Identify which cell holds the provided text, then report its (x, y) central coordinate. 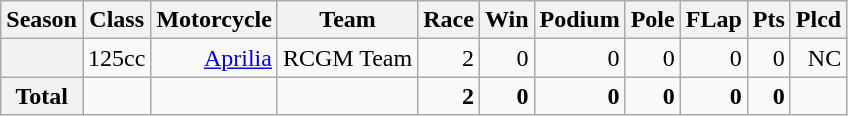
Class (116, 20)
Team (347, 20)
Race (449, 20)
NC (818, 58)
Aprilia (214, 58)
Total (42, 96)
RCGM Team (347, 58)
Motorcycle (214, 20)
Podium (580, 20)
125cc (116, 58)
Season (42, 20)
Win (506, 20)
Pts (768, 20)
Plcd (818, 20)
Pole (652, 20)
FLap (714, 20)
